Output the [x, y] coordinate of the center of the cell containing the given text.  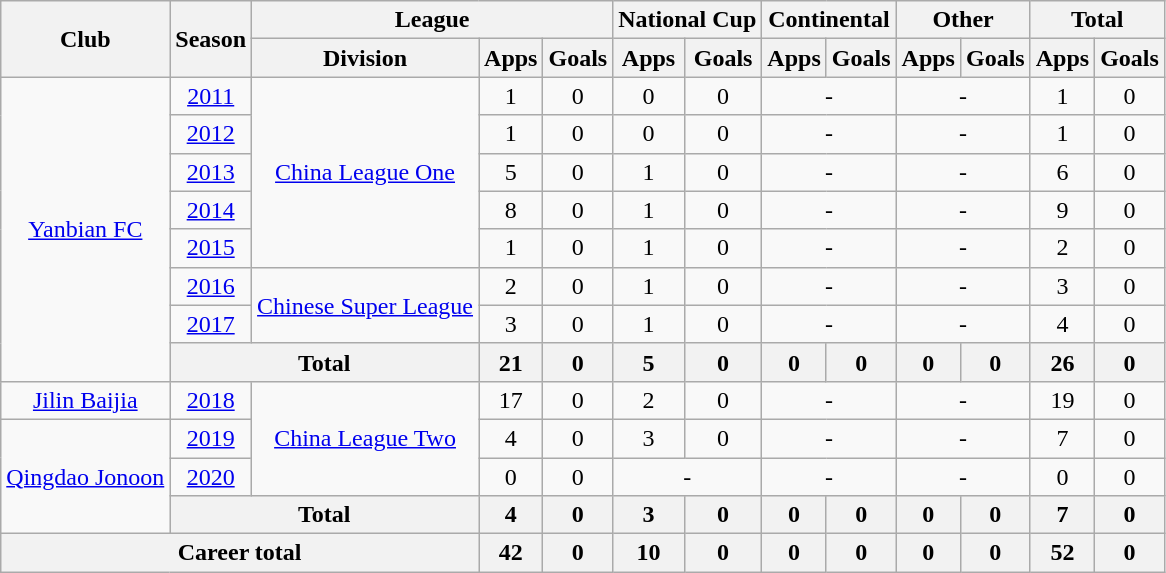
52 [1062, 553]
8 [511, 210]
2018 [211, 400]
National Cup [688, 20]
2020 [211, 477]
26 [1062, 362]
Continental [829, 20]
2015 [211, 248]
2011 [211, 96]
21 [511, 362]
10 [649, 553]
2019 [211, 438]
2013 [211, 172]
Jilin Baijia [86, 400]
League [432, 20]
Qingdao Jonoon [86, 476]
2014 [211, 210]
Other [963, 20]
Division [366, 58]
42 [511, 553]
Club [86, 39]
Chinese Super League [366, 305]
6 [1062, 172]
17 [511, 400]
2016 [211, 286]
China League One [366, 172]
Career total [240, 553]
2012 [211, 134]
Season [211, 39]
2017 [211, 324]
9 [1062, 210]
19 [1062, 400]
Yanbian FC [86, 229]
China League Two [366, 438]
